Identify which cell holds the provided text, then report its [x, y] central coordinate. 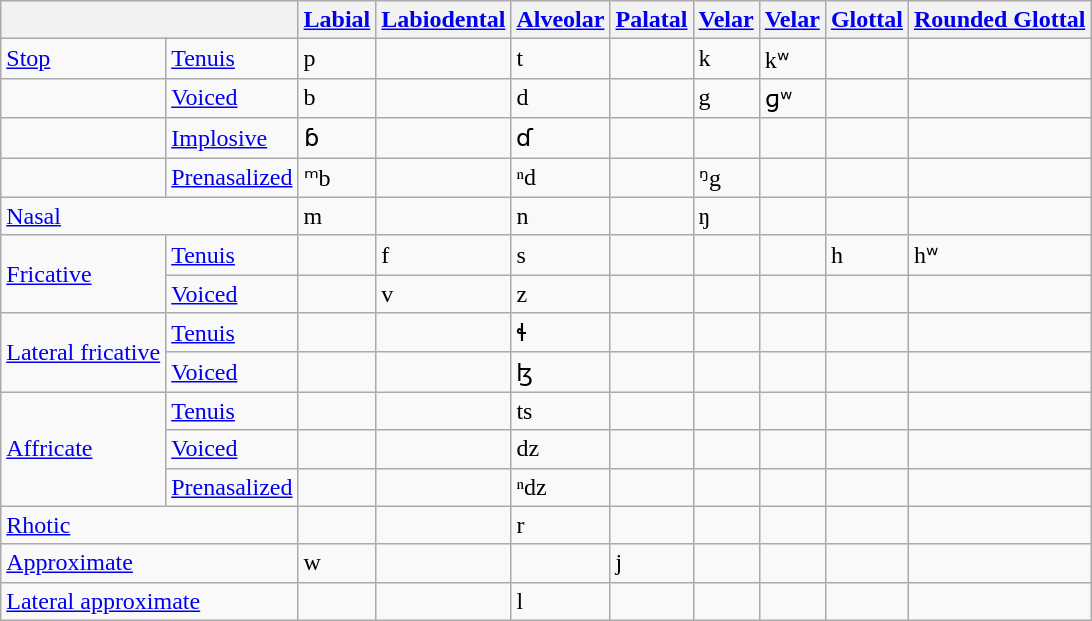
w [337, 563]
dz [560, 449]
Glottal [866, 20]
ɡʷ [792, 98]
s [560, 255]
ⁿdz [560, 487]
p [337, 59]
kʷ [792, 59]
v [444, 294]
j [652, 563]
k [726, 59]
Alveolar [560, 20]
Labiodental [444, 20]
t [560, 59]
Stop [84, 59]
ɓ [337, 138]
Nasal [150, 216]
Labial [337, 20]
Palatal [652, 20]
Lateral fricative [84, 352]
Rhotic [150, 525]
ŋ [726, 216]
d [560, 98]
ɬ [560, 333]
ɮ [560, 372]
f [444, 255]
ᵐb [337, 178]
Rounded Glottal [999, 20]
h [866, 255]
g [726, 98]
m [337, 216]
l [560, 601]
z [560, 294]
Lateral approximate [150, 601]
ⁿd [560, 178]
Implosive [232, 138]
ᵑg [726, 178]
hʷ [999, 255]
Fricative [84, 274]
n [560, 216]
Approximate [150, 563]
ts [560, 411]
Affricate [84, 449]
b [337, 98]
ɗ [560, 138]
r [560, 525]
